Return [X, Y] of the center of cell containing provided text 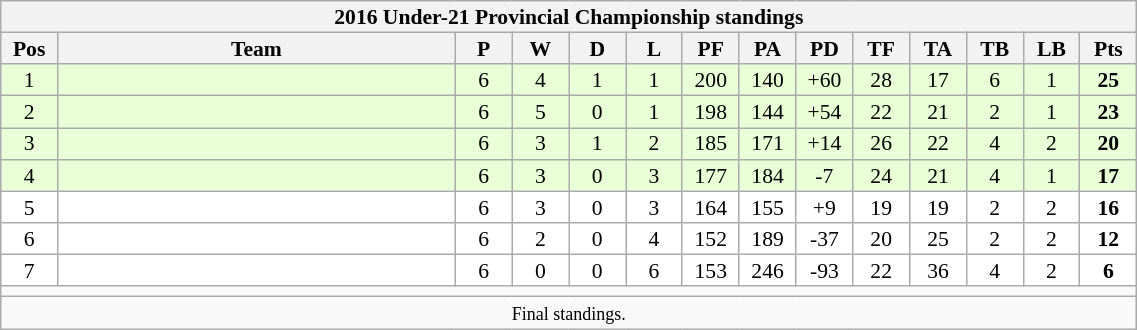
153 [710, 271]
184 [768, 176]
12 [1108, 239]
189 [768, 239]
26 [882, 144]
164 [710, 207]
200 [710, 81]
+9 [824, 207]
28 [882, 81]
36 [938, 271]
LB [1052, 49]
198 [710, 112]
D [598, 49]
Final standings. [569, 314]
W [540, 49]
16 [1108, 207]
Team [257, 49]
TB [994, 49]
+60 [824, 81]
P [484, 49]
-93 [824, 271]
TA [938, 49]
152 [710, 239]
2016 Under-21 Provincial Championship standings [569, 17]
177 [710, 176]
144 [768, 112]
+14 [824, 144]
140 [768, 81]
TF [882, 49]
-7 [824, 176]
185 [710, 144]
23 [1108, 112]
171 [768, 144]
24 [882, 176]
7 [30, 271]
+54 [824, 112]
Pos [30, 49]
-37 [824, 239]
155 [768, 207]
Pts [1108, 49]
PA [768, 49]
L [654, 49]
246 [768, 271]
PD [824, 49]
PF [710, 49]
